Search for the cell housing the specified text and yield its [x, y] center coordinate. 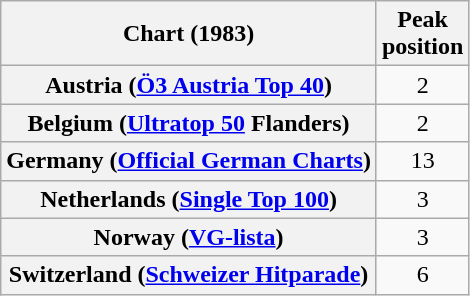
Switzerland (Schweizer Hitparade) [189, 275]
Germany (Official German Charts) [189, 161]
Belgium (Ultratop 50 Flanders) [189, 123]
Austria (Ö3 Austria Top 40) [189, 85]
13 [422, 161]
Norway (VG-lista) [189, 237]
Peakposition [422, 34]
Chart (1983) [189, 34]
Netherlands (Single Top 100) [189, 199]
6 [422, 275]
